From the cell containing the given text, extract its center point as [x, y] coordinate. 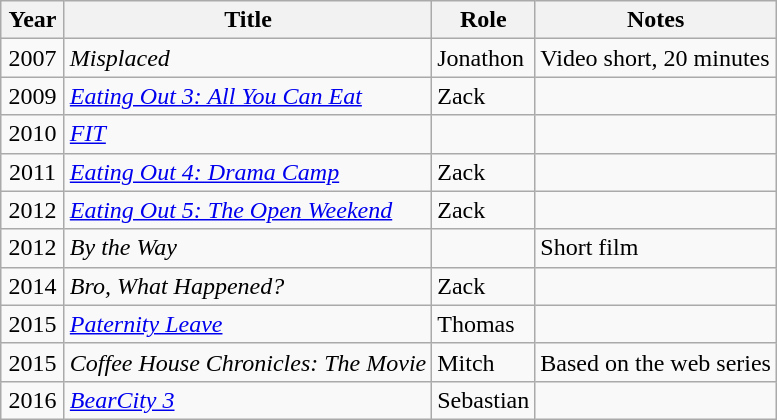
Thomas [484, 324]
2011 [33, 172]
BearCity 3 [248, 400]
2014 [33, 286]
Jonathon [484, 58]
Misplaced [248, 58]
2009 [33, 96]
Sebastian [484, 400]
Title [248, 20]
2016 [33, 400]
Year [33, 20]
Eating Out 4: Drama Camp [248, 172]
2007 [33, 58]
Notes [656, 20]
Short film [656, 248]
Eating Out 5: The Open Weekend [248, 210]
2010 [33, 134]
Role [484, 20]
By the Way [248, 248]
Coffee House Chronicles: The Movie [248, 362]
Based on the web series [656, 362]
Paternity Leave [248, 324]
Mitch [484, 362]
Video short, 20 minutes [656, 58]
Bro, What Happened? [248, 286]
Eating Out 3: All You Can Eat [248, 96]
FIT [248, 134]
